Return [X, Y] of the center of cell containing provided text 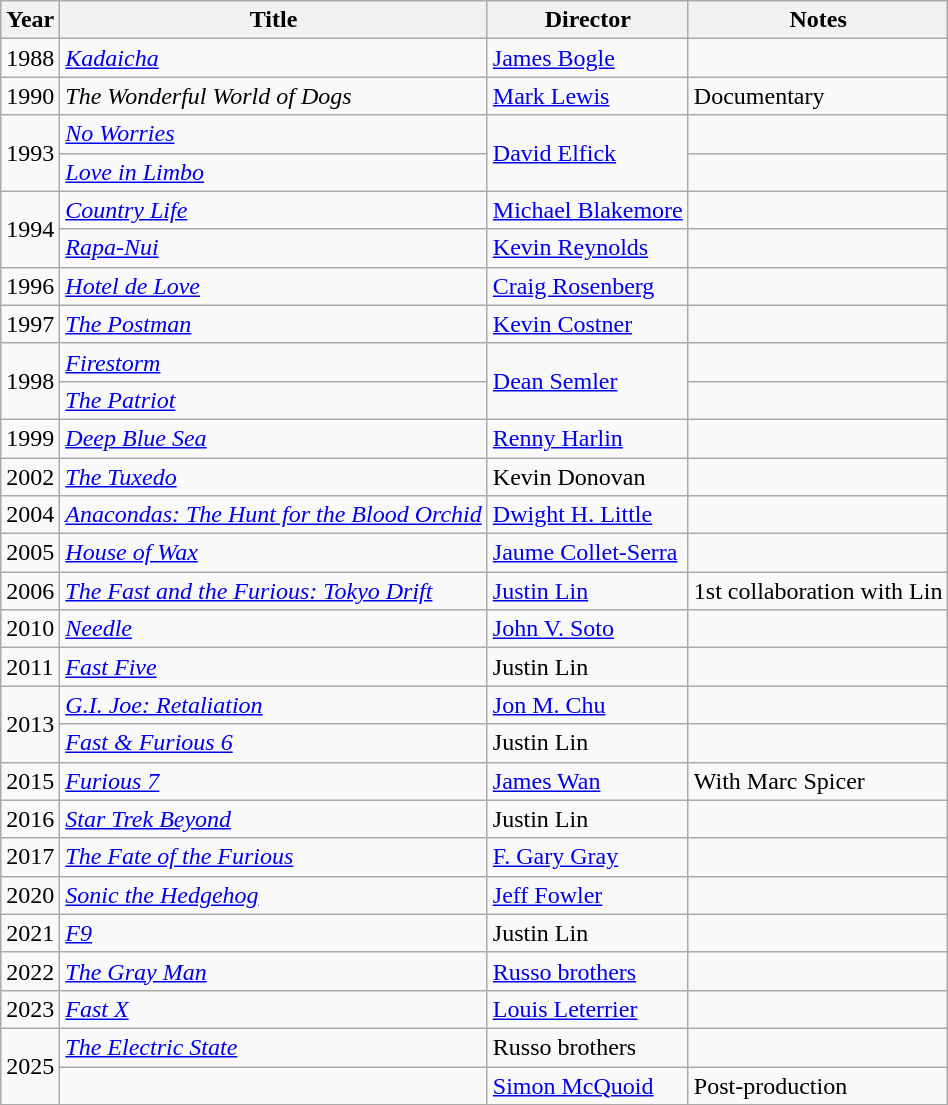
Kevin Costner [588, 324]
The Fate of the Furious [274, 857]
1994 [30, 229]
Simon McQuoid [588, 1085]
2006 [30, 591]
2022 [30, 971]
2011 [30, 667]
2013 [30, 724]
2017 [30, 857]
Dwight H. Little [588, 515]
Needle [274, 629]
James Bogle [588, 58]
Kadaicha [274, 58]
Documentary [818, 96]
1st collaboration with Lin [818, 591]
2025 [30, 1066]
Title [274, 20]
Craig Rosenberg [588, 286]
Notes [818, 20]
The Tuxedo [274, 477]
Post-production [818, 1085]
Dean Semler [588, 381]
Sonic the Hedgehog [274, 895]
John V. Soto [588, 629]
1993 [30, 153]
Michael Blakemore [588, 210]
1997 [30, 324]
Jaume Collet-Serra [588, 553]
Firestorm [274, 362]
Rapa-Nui [274, 248]
Fast X [274, 1009]
No Worries [274, 134]
The Fast and the Furious: Tokyo Drift [274, 591]
2005 [30, 553]
2016 [30, 819]
The Electric State [274, 1047]
The Postman [274, 324]
Mark Lewis [588, 96]
2023 [30, 1009]
G.I. Joe: Retaliation [274, 705]
Fast & Furious 6 [274, 743]
Furious 7 [274, 781]
1988 [30, 58]
Kevin Donovan [588, 477]
Star Trek Beyond [274, 819]
Year [30, 20]
1998 [30, 381]
Fast Five [274, 667]
2010 [30, 629]
1990 [30, 96]
House of Wax [274, 553]
Jeff Fowler [588, 895]
James Wan [588, 781]
With Marc Spicer [818, 781]
2002 [30, 477]
Anacondas: The Hunt for the Blood Orchid [274, 515]
Hotel de Love [274, 286]
F. Gary Gray [588, 857]
Jon M. Chu [588, 705]
2004 [30, 515]
Kevin Reynolds [588, 248]
Louis Leterrier [588, 1009]
1996 [30, 286]
2021 [30, 933]
Director [588, 20]
Renny Harlin [588, 438]
The Patriot [274, 400]
F9 [274, 933]
Country Life [274, 210]
Deep Blue Sea [274, 438]
1999 [30, 438]
Love in Limbo [274, 172]
The Gray Man [274, 971]
2020 [30, 895]
The Wonderful World of Dogs [274, 96]
2015 [30, 781]
David Elfick [588, 153]
